Scan for the cell matching the given text and deliver its [x, y] coordinate at center. 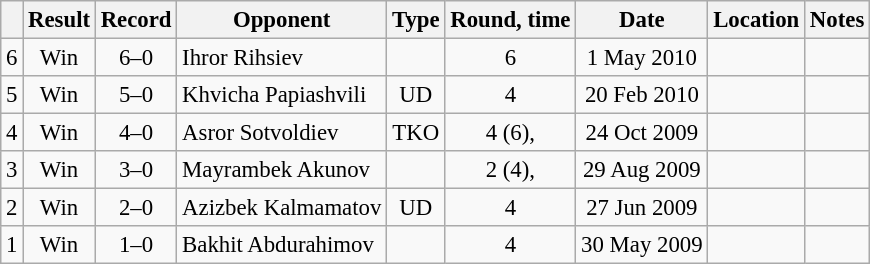
TKO [416, 133]
Type [416, 20]
Asror Sotvoldiev [282, 133]
Date [642, 20]
4–0 [136, 133]
Record [136, 20]
6–0 [136, 58]
Bakhit Abdurahimov [282, 245]
4 (6), [510, 133]
29 Aug 2009 [642, 170]
Azizbek Kalmamatov [282, 208]
5–0 [136, 95]
Ihror Rihsiev [282, 58]
2 [12, 208]
30 May 2009 [642, 245]
Location [756, 20]
1 [12, 245]
24 Oct 2009 [642, 133]
Round, time [510, 20]
20 Feb 2010 [642, 95]
Opponent [282, 20]
5 [12, 95]
2 (4), [510, 170]
1 May 2010 [642, 58]
Mayrambek Akunov [282, 170]
Notes [838, 20]
3–0 [136, 170]
2–0 [136, 208]
1–0 [136, 245]
Result [60, 20]
3 [12, 170]
Khvicha Papiashvili [282, 95]
27 Jun 2009 [642, 208]
